Detect which cell encompasses the target text, then output its (X, Y) center coordinate. 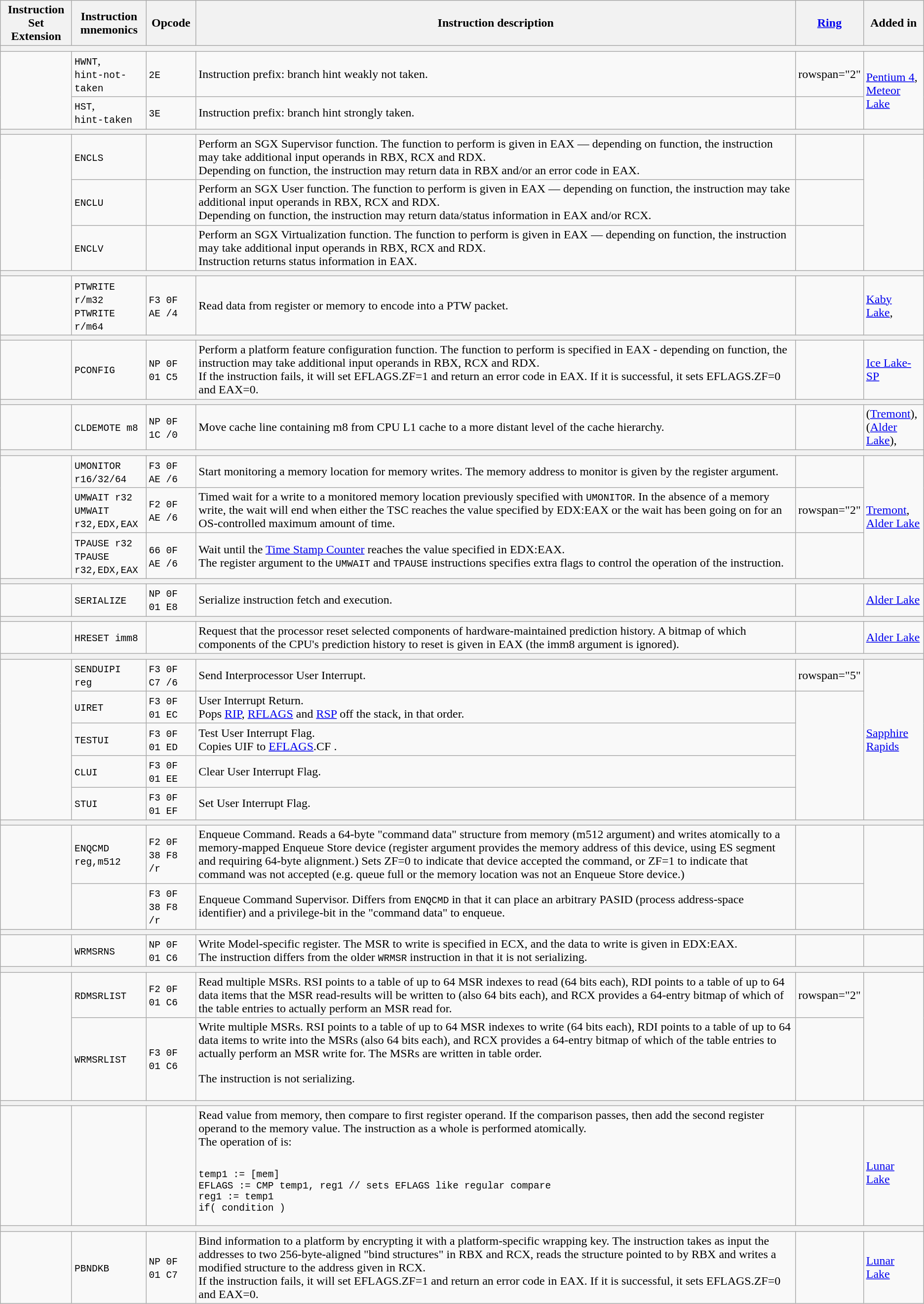
Pentium 4,Meteor Lake (893, 90)
ENQCMD reg,m512 (109, 855)
Read data from register or memory to encode into a PTW packet. (496, 305)
Send Interprocessor User Interrupt. (496, 675)
ENCLU (109, 202)
CLUI (109, 771)
Added in (893, 23)
rowspan="5" (830, 675)
UMONITOR r16/32/64 (109, 472)
F3 0F C7 /6 (171, 675)
(Tremont),(Alder Lake), (893, 427)
HWNT,hint-not-taken (109, 74)
Clear User Interrupt Flag. (496, 771)
NP 0F 01 C6 (171, 951)
Tremont,Alder Lake (893, 517)
66 0F AE /6 (171, 556)
UMWAIT r32UMWAIT r32,EDX,EAX (109, 510)
WRMSRNS (109, 951)
Opcode (171, 23)
ENCLS (109, 157)
PTWRITE r/m32PTWRITE r/m64 (109, 305)
Serialize instruction fetch and execution. (496, 600)
HST,hint-taken (109, 113)
3E (171, 113)
NP 0F 01 E8 (171, 600)
Instruction prefix: branch hint weakly not taken. (496, 74)
F2 0F AE /6 (171, 510)
Move cache line containing m8 from CPU L1 cache to a more distant level of the cache hierarchy. (496, 427)
HRESET imm8 (109, 638)
TESTUI (109, 739)
WRMSRLIST (109, 1059)
2E (171, 74)
NP 0F 1C /0 (171, 427)
SENDUIPI reg (109, 675)
TPAUSE r32TPAUSE r32,EDX,EAX (109, 556)
PBNDKB (109, 1267)
PCONFIG (109, 369)
F2 0F 38 F8 /r (171, 855)
Instruction prefix: branch hint strongly taken. (496, 113)
F3 0F 01 EF (171, 804)
Instruction description (496, 23)
F3 0F 38 F8 /r (171, 907)
F3 0F AE /6 (171, 472)
Instruction Set Extension (37, 23)
Ring (830, 23)
F3 0F 01 ED (171, 739)
UIRET (109, 707)
ENCLV (109, 248)
F3 0F 01 EC (171, 707)
F3 0F 01 EE (171, 771)
Kaby Lake, (893, 305)
SERIALIZE (109, 600)
Set User Interrupt Flag. (496, 804)
F3 0F 01 C6 (171, 1059)
Sapphire Rapids (893, 739)
Instructionmnemonics (109, 23)
NP 0F 01 C7 (171, 1267)
Test User Interrupt Flag.Copies UIF to EFLAGS.CF . (496, 739)
NP 0F 01 C5 (171, 369)
CLDEMOTE m8 (109, 427)
F2 0F 01 C6 (171, 995)
F3 0F AE /4 (171, 305)
Start monitoring a memory location for memory writes. The memory address to monitor is given by the register argument. (496, 472)
User Interrupt Return.Pops RIP, RFLAGS and RSP off the stack, in that order. (496, 707)
STUI (109, 804)
Ice Lake-SP (893, 369)
RDMSRLIST (109, 995)
